For the text-containing cell, return its midpoint in [X, Y] coordinate format. 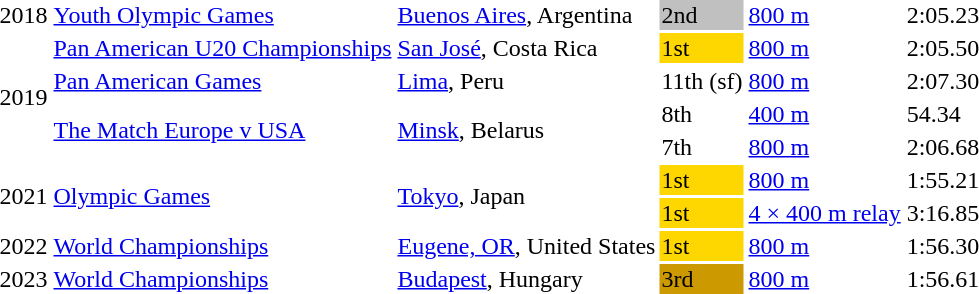
Olympic Games [222, 196]
The Match Europe v USA [222, 130]
Pan American U20 Championships [222, 48]
Budapest, Hungary [526, 279]
8th [702, 114]
7th [702, 147]
Minsk, Belarus [526, 130]
Buenos Aires, Argentina [526, 15]
4 × 400 m relay [824, 213]
Tokyo, Japan [526, 196]
San José, Costa Rica [526, 48]
Youth Olympic Games [222, 15]
11th (sf) [702, 81]
Pan American Games [222, 81]
400 m [824, 114]
Lima, Peru [526, 81]
2nd [702, 15]
Eugene, OR, United States [526, 246]
3rd [702, 279]
